Locate the cell with the specified text and output its [X, Y] center coordinate. 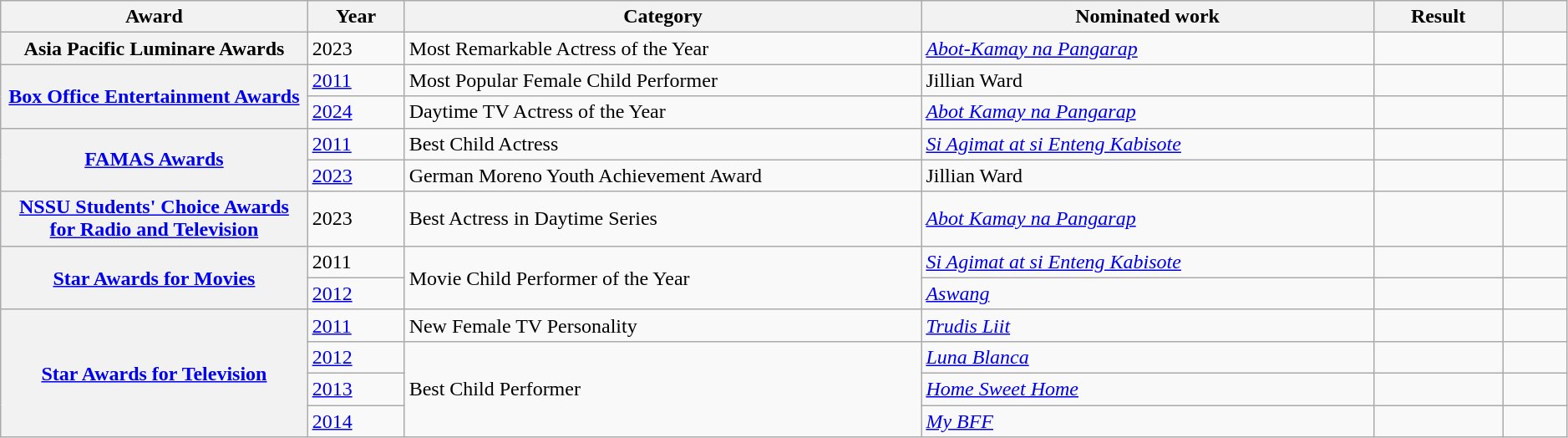
Best Child Actress [663, 144]
My BFF [1148, 420]
Best Child Performer [663, 389]
Most Remarkable Actress of the Year [663, 48]
NSSU Students' Choice Awards for Radio and Television [154, 219]
Aswang [1148, 293]
Trudis Liit [1148, 325]
Box Office Entertainment Awards [154, 96]
Home Sweet Home [1148, 389]
Star Awards for Television [154, 373]
2013 [356, 389]
Year [356, 17]
Asia Pacific Luminare Awards [154, 48]
Award [154, 17]
Nominated work [1148, 17]
New Female TV Personality [663, 325]
Best Actress in Daytime Series [663, 219]
Movie Child Performer of the Year [663, 278]
2024 [356, 112]
Daytime TV Actress of the Year [663, 112]
Star Awards for Movies [154, 278]
FAMAS Awards [154, 160]
Result [1439, 17]
2014 [356, 420]
Category [663, 17]
German Moreno Youth Achievement Award [663, 176]
Luna Blanca [1148, 357]
Most Popular Female Child Performer [663, 80]
Abot-Kamay na Pangarap [1148, 48]
